Locate the cell with the specified text and output its [x, y] center coordinate. 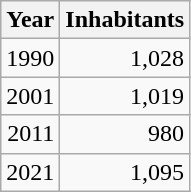
1,028 [125, 58]
2021 [30, 172]
Year [30, 20]
1,019 [125, 96]
1,095 [125, 172]
Inhabitants [125, 20]
2001 [30, 96]
1990 [30, 58]
2011 [30, 134]
980 [125, 134]
